For the text-containing cell, return its midpoint in [X, Y] coordinate format. 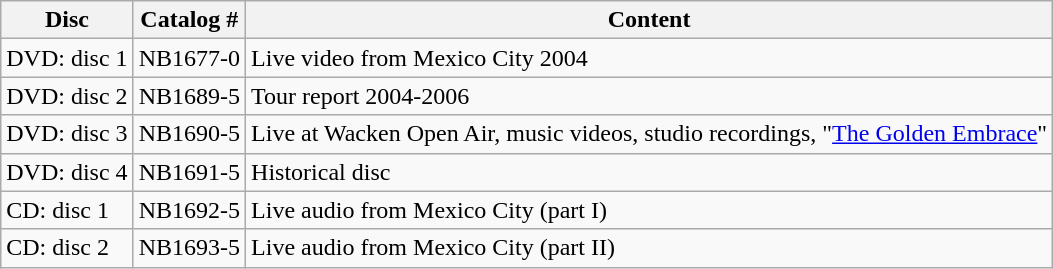
DVD: disc 4 [67, 172]
NB1677-0 [189, 58]
Content [650, 20]
Live audio from Mexico City (part I) [650, 210]
Catalog # [189, 20]
Tour report 2004-2006 [650, 96]
CD: disc 1 [67, 210]
NB1690-5 [189, 134]
CD: disc 2 [67, 248]
Historical disc [650, 172]
DVD: disc 3 [67, 134]
NB1692-5 [189, 210]
NB1691-5 [189, 172]
Disc [67, 20]
Live audio from Mexico City (part II) [650, 248]
NB1689-5 [189, 96]
Live at Wacken Open Air, music videos, studio recordings, "The Golden Embrace" [650, 134]
NB1693-5 [189, 248]
Live video from Mexico City 2004 [650, 58]
DVD: disc 2 [67, 96]
DVD: disc 1 [67, 58]
